Find where the given text appears and provide that cell's center as (x, y) coordinate. 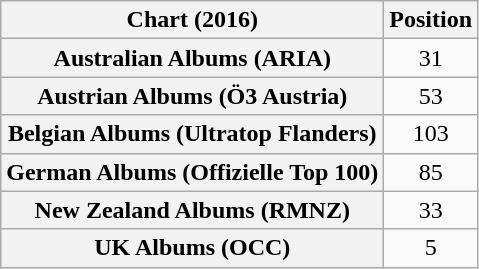
Position (431, 20)
Belgian Albums (Ultratop Flanders) (192, 134)
31 (431, 58)
Austrian Albums (Ö3 Austria) (192, 96)
German Albums (Offizielle Top 100) (192, 172)
UK Albums (OCC) (192, 248)
Australian Albums (ARIA) (192, 58)
103 (431, 134)
33 (431, 210)
New Zealand Albums (RMNZ) (192, 210)
53 (431, 96)
85 (431, 172)
5 (431, 248)
Chart (2016) (192, 20)
